From the cell containing the given text, extract its center point as [x, y] coordinate. 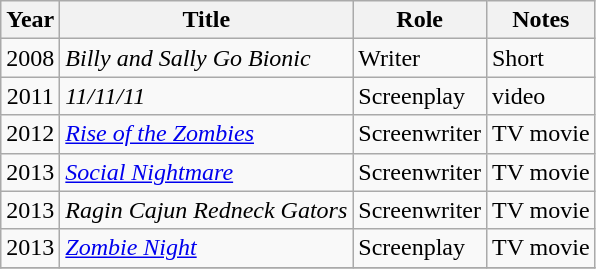
video [540, 96]
Short [540, 58]
Billy and Sally Go Bionic [206, 58]
Writer [420, 58]
11/11/11 [206, 96]
Notes [540, 20]
Zombie Night [206, 248]
Ragin Cajun Redneck Gators [206, 210]
2012 [30, 134]
Title [206, 20]
2008 [30, 58]
2011 [30, 96]
Social Nightmare [206, 172]
Rise of the Zombies [206, 134]
Role [420, 20]
Year [30, 20]
